Provide the (X, Y) coordinate of the cell's center where the given text is located.  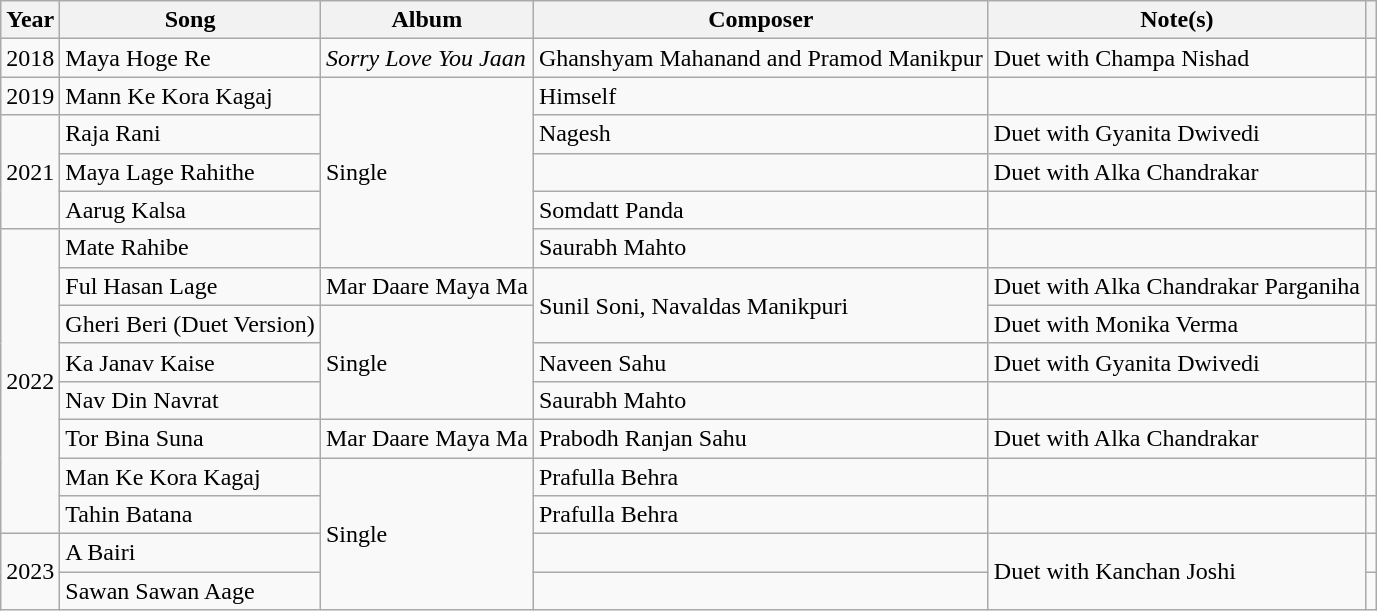
2023 (30, 572)
2022 (30, 381)
Prabodh Ranjan Sahu (760, 438)
Sunil Soni, Navaldas Manikpuri (760, 305)
2018 (30, 58)
A Bairi (190, 553)
Sorry Love You Jaan (426, 58)
Mann Ke Kora Kagaj (190, 96)
Year (30, 20)
Nagesh (760, 134)
Song (190, 20)
Duet with Champa Nishad (1176, 58)
Tor Bina Suna (190, 438)
Mate Rahibe (190, 248)
2019 (30, 96)
Nav Din Navrat (190, 400)
Maya Hoge Re (190, 58)
Tahin Batana (190, 515)
Naveen Sahu (760, 362)
Sawan Sawan Aage (190, 591)
Raja Rani (190, 134)
Somdatt Panda (760, 210)
Ghanshyam Mahanand and Pramod Manikpur (760, 58)
Album (426, 20)
2021 (30, 172)
Composer (760, 20)
Ful Hasan Lage (190, 286)
Himself (760, 96)
Aarug Kalsa (190, 210)
Ka Janav Kaise (190, 362)
Duet with Monika Verma (1176, 324)
Note(s) (1176, 20)
Gheri Beri (Duet Version) (190, 324)
Man Ke Kora Kagaj (190, 477)
Duet with Kanchan Joshi (1176, 572)
Maya Lage Rahithe (190, 172)
Duet with Alka Chandrakar Parganiha (1176, 286)
